Return the (X, Y) coordinate for the center point of the cell that contains the specified text.  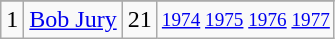
Bob Jury (73, 20)
21 (140, 20)
1 (12, 20)
1974 1975 1976 1977 (246, 20)
